Detect which cell encompasses the target text, then output its [X, Y] center coordinate. 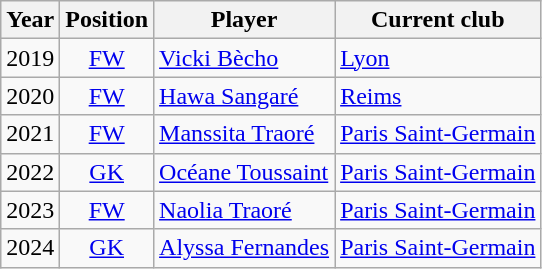
Reims [438, 96]
Océane Toussaint [244, 172]
2019 [30, 58]
2022 [30, 172]
Naolia Traoré [244, 210]
Vicki Bècho [244, 58]
Position [107, 20]
2023 [30, 210]
2024 [30, 248]
Year [30, 20]
Alyssa Fernandes [244, 248]
2020 [30, 96]
Lyon [438, 58]
Current club [438, 20]
Player [244, 20]
2021 [30, 134]
Hawa Sangaré [244, 96]
Manssita Traoré [244, 134]
